For the text-containing cell, return its midpoint in [x, y] coordinate format. 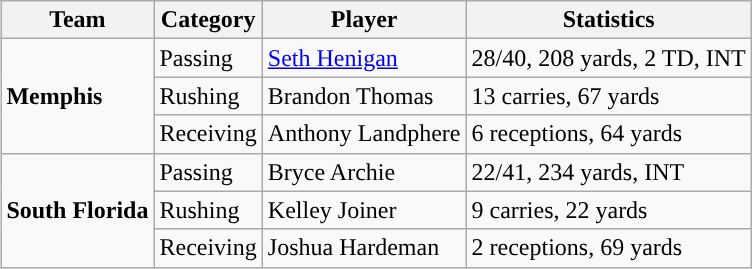
6 receptions, 64 yards [608, 134]
Joshua Hardeman [364, 248]
Memphis [78, 96]
Team [78, 20]
South Florida [78, 210]
Kelley Joiner [364, 210]
9 carries, 22 yards [608, 210]
Statistics [608, 20]
Player [364, 20]
22/41, 234 yards, INT [608, 172]
Seth Henigan [364, 58]
2 receptions, 69 yards [608, 248]
Brandon Thomas [364, 96]
13 carries, 67 yards [608, 96]
Bryce Archie [364, 172]
28/40, 208 yards, 2 TD, INT [608, 58]
Anthony Landphere [364, 134]
Category [208, 20]
